Search for the cell housing the specified text and yield its [X, Y] center coordinate. 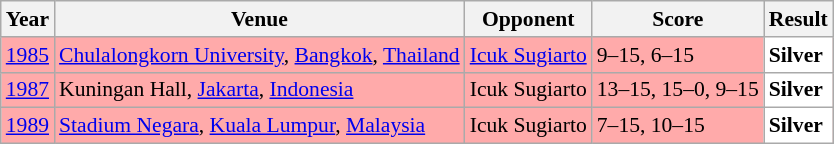
1985 [28, 55]
1989 [28, 126]
7–15, 10–15 [678, 126]
Stadium Negara, Kuala Lumpur, Malaysia [260, 126]
13–15, 15–0, 9–15 [678, 90]
9–15, 6–15 [678, 55]
Score [678, 19]
1987 [28, 90]
Year [28, 19]
Kuningan Hall, Jakarta, Indonesia [260, 90]
Chulalongkorn University, Bangkok, Thailand [260, 55]
Result [798, 19]
Venue [260, 19]
Opponent [528, 19]
